Extract the (x, y) coordinate from the center of the cell holding the provided text.  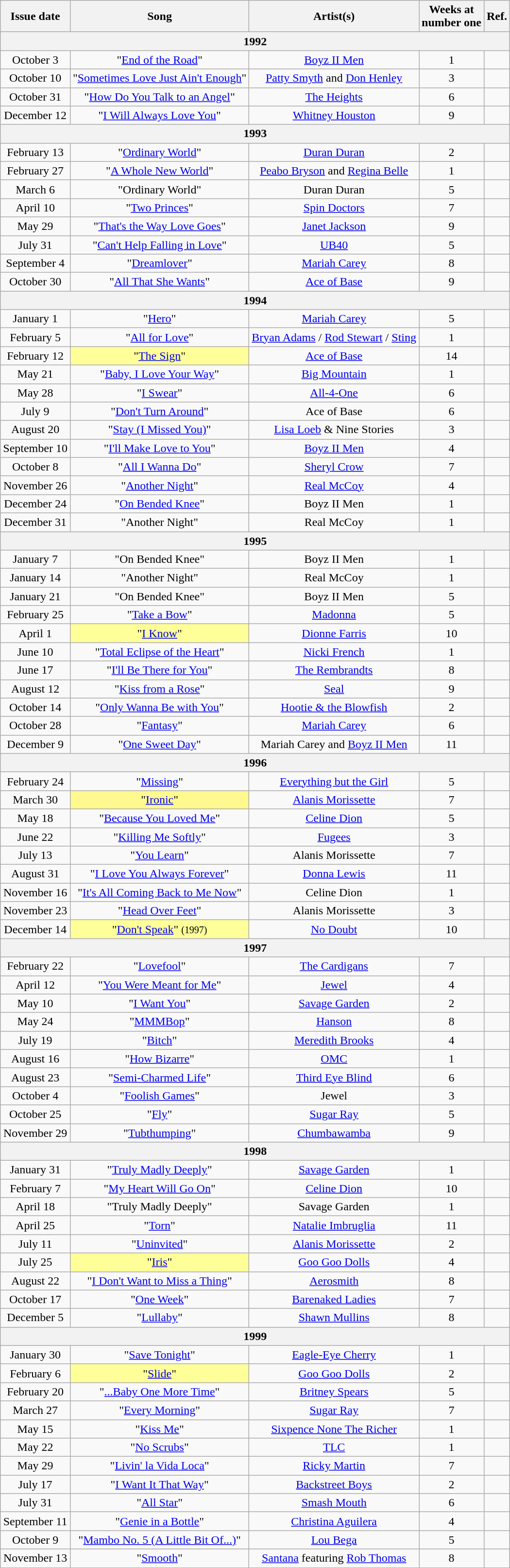
"Fantasy" (159, 726)
January 31 (35, 1170)
November 16 (35, 892)
"Fly" (159, 1114)
"One Week" (159, 1299)
"Kiss Me" (159, 1429)
January 1 (35, 319)
"All for Love" (159, 337)
April 1 (35, 633)
February 13 (35, 152)
"Iris" (159, 1262)
November 26 (35, 485)
March 6 (35, 189)
"Dreamlover" (159, 263)
August 16 (35, 1059)
"Foolish Games" (159, 1096)
Santana featuring Rob Thomas (334, 1558)
"Ironic" (159, 800)
"One Sweet Day" (159, 744)
October 4 (35, 1096)
May 10 (35, 1003)
Dionne Farris (334, 633)
1997 (255, 948)
"It's All Coming Back to Me Now" (159, 892)
The Cardigans (334, 966)
"Stay (I Missed You)" (159, 430)
April 12 (35, 985)
June 10 (35, 652)
April 10 (35, 208)
September 10 (35, 448)
December 14 (35, 929)
"Slide" (159, 1373)
Seal (334, 689)
"You Were Meant for Me" (159, 985)
February 20 (35, 1392)
July 13 (35, 855)
"My Heart Will Go On" (159, 1188)
Fugees (334, 836)
December 9 (35, 744)
April 25 (35, 1225)
"That's the Way Love Goes" (159, 226)
"The Sign" (159, 356)
Big Mountain (334, 374)
December 24 (35, 504)
The Heights (334, 97)
Whitney Houston (334, 115)
Spin Doctors (334, 208)
February 5 (35, 337)
October 30 (35, 282)
"Smooth" (159, 1558)
"No Scrubs" (159, 1447)
"Because You Loved Me" (159, 818)
OMC (334, 1059)
Peabo Bryson and Regina Belle (334, 171)
"Torn" (159, 1225)
October 3 (35, 60)
October 25 (35, 1114)
"Livin' la Vida Loca" (159, 1466)
October 8 (35, 467)
"End of the Road" (159, 60)
April 18 (35, 1207)
January 14 (35, 578)
"You Learn" (159, 855)
"Two Princes" (159, 208)
November 29 (35, 1133)
Issue date (35, 17)
Janet Jackson (334, 226)
"Take a Bow" (159, 615)
Meredith Brooks (334, 1040)
June 22 (35, 836)
August 22 (35, 1281)
"Don't Speak" (1997) (159, 929)
February 12 (35, 356)
"How Do You Talk to an Angel" (159, 97)
May 28 (35, 393)
October 10 (35, 78)
October 28 (35, 726)
Bryan Adams / Rod Stewart / Sting (334, 337)
"I Love You Always Forever" (159, 874)
Song (159, 17)
February 22 (35, 966)
"Semi-Charmed Life" (159, 1077)
Smash Mouth (334, 1503)
"Only Wanna Be with You" (159, 707)
July 25 (35, 1262)
Sixpence None The Richer (334, 1429)
1995 (255, 541)
Natalie Imbruglia (334, 1225)
December 12 (35, 115)
February 25 (35, 615)
All-4-One (334, 393)
September 11 (35, 1521)
December 5 (35, 1318)
Patty Smyth and Don Henley (334, 78)
Christina Aguilera (334, 1521)
"MMMBop" (159, 1022)
Backstreet Boys (334, 1484)
"Bitch" (159, 1040)
14 (452, 356)
Hootie & the Blowfish (334, 707)
Hanson (334, 1022)
May 24 (35, 1022)
Everything but the Girl (334, 781)
July 17 (35, 1484)
Ref. (496, 17)
Donna Lewis (334, 874)
February 27 (35, 171)
October 9 (35, 1540)
"Mambo No. 5 (A Little Bit Of...)" (159, 1540)
March 27 (35, 1410)
February 6 (35, 1373)
"Can't Help Falling in Love" (159, 244)
February 7 (35, 1188)
1993 (255, 134)
January 30 (35, 1355)
Shawn Mullins (334, 1318)
"Baby, I Love Your Way" (159, 374)
January 7 (35, 559)
1999 (255, 1336)
"All I Wanna Do" (159, 467)
"Save Tonight" (159, 1355)
1994 (255, 300)
"How Bizarre" (159, 1059)
"Sometimes Love Just Ain't Enough" (159, 78)
December 31 (35, 522)
TLC (334, 1447)
Aerosmith (334, 1281)
October 14 (35, 707)
July 9 (35, 411)
1996 (255, 763)
"Hero" (159, 319)
Mariah Carey and Boyz II Men (334, 744)
Lisa Loeb & Nine Stories (334, 430)
"I Want You" (159, 1003)
June 17 (35, 670)
"Total Eclipse of the Heart" (159, 652)
Lou Bega (334, 1540)
"Missing" (159, 781)
"All Star" (159, 1503)
1992 (255, 41)
May 22 (35, 1447)
"Killing Me Softly" (159, 836)
Weeks atnumber one (452, 17)
"A Whole New World" (159, 171)
"I'll Be There for You" (159, 670)
Third Eye Blind (334, 1077)
"I Want It That Way" (159, 1484)
August 23 (35, 1077)
March 30 (35, 800)
UB40 (334, 244)
May 18 (35, 818)
"I'll Make Love to You" (159, 448)
August 31 (35, 874)
"All That She Wants" (159, 282)
No Doubt (334, 929)
August 12 (35, 689)
Sheryl Crow (334, 467)
October 31 (35, 97)
August 20 (35, 430)
Eagle-Eye Cherry (334, 1355)
The Rembrandts (334, 670)
"Head Over Feet" (159, 911)
May 21 (35, 374)
"Don't Turn Around" (159, 411)
July 19 (35, 1040)
1998 (255, 1151)
November 13 (35, 1558)
"I Know" (159, 633)
Artist(s) (334, 17)
"Every Morning" (159, 1410)
"I Swear" (159, 393)
"...Baby One More Time" (159, 1392)
Barenaked Ladies (334, 1299)
"I Will Always Love You" (159, 115)
"Uninvited" (159, 1244)
Britney Spears (334, 1392)
Nicki French (334, 652)
Madonna (334, 615)
"Lullaby" (159, 1318)
February 24 (35, 781)
"Tubthumping" (159, 1133)
May 15 (35, 1429)
"Kiss from a Rose" (159, 689)
September 4 (35, 263)
Chumbawamba (334, 1133)
"Genie in a Bottle" (159, 1521)
January 21 (35, 596)
Ricky Martin (334, 1466)
"Lovefool" (159, 966)
"I Don't Want to Miss a Thing" (159, 1281)
July 11 (35, 1244)
October 17 (35, 1299)
November 23 (35, 911)
